Locate the cell with the specified text and output its (x, y) center coordinate. 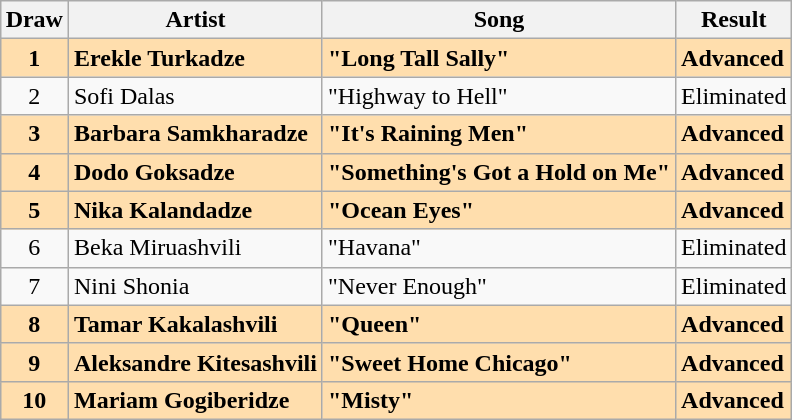
Dodo Goksadze (195, 172)
Nika Kalandadze (195, 210)
"Sweet Home Chicago" (498, 362)
7 (34, 286)
Beka Miruashvili (195, 248)
3 (34, 134)
9 (34, 362)
Tamar Kakalashvili (195, 324)
Mariam Gogiberidze (195, 400)
Result (734, 20)
"It's Raining Men" (498, 134)
"Ocean Eyes" (498, 210)
1 (34, 58)
Erekle Turkadze (195, 58)
Artist (195, 20)
"Long Tall Sally" (498, 58)
"Something's Got a Hold on Me" (498, 172)
"Never Enough" (498, 286)
"Havana" (498, 248)
6 (34, 248)
4 (34, 172)
10 (34, 400)
"Misty" (498, 400)
Sofi Dalas (195, 96)
2 (34, 96)
"Queen" (498, 324)
Draw (34, 20)
5 (34, 210)
Nini Shonia (195, 286)
"Highway to Hell" (498, 96)
Song (498, 20)
Aleksandre Kitesashvili (195, 362)
Barbara Samkharadze (195, 134)
8 (34, 324)
